Capture the cell that displays the provided text and extract its [X, Y] central coordinate. 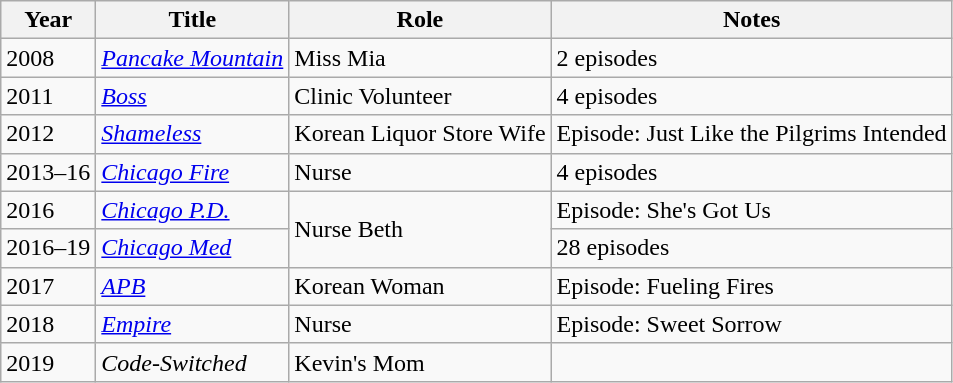
Code-Switched [192, 362]
Kevin's Mom [420, 362]
2019 [48, 362]
Episode: Sweet Sorrow [752, 324]
Korean Liquor Store Wife [420, 134]
Pancake Mountain [192, 58]
28 episodes [752, 248]
2016–19 [48, 248]
2017 [48, 286]
Episode: Just Like the Pilgrims Intended [752, 134]
2 episodes [752, 58]
2016 [48, 210]
Title [192, 20]
2012 [48, 134]
APB [192, 286]
Miss Mia [420, 58]
Year [48, 20]
Episode: Fueling Fires [752, 286]
Chicago P.D. [192, 210]
Nurse Beth [420, 229]
Shameless [192, 134]
2018 [48, 324]
Chicago Med [192, 248]
Notes [752, 20]
Empire [192, 324]
2013–16 [48, 172]
Clinic Volunteer [420, 96]
2011 [48, 96]
Boss [192, 96]
Korean Woman [420, 286]
Episode: She's Got Us [752, 210]
Chicago Fire [192, 172]
2008 [48, 58]
Role [420, 20]
